Scan for the cell matching the given text and deliver its (x, y) coordinate at center. 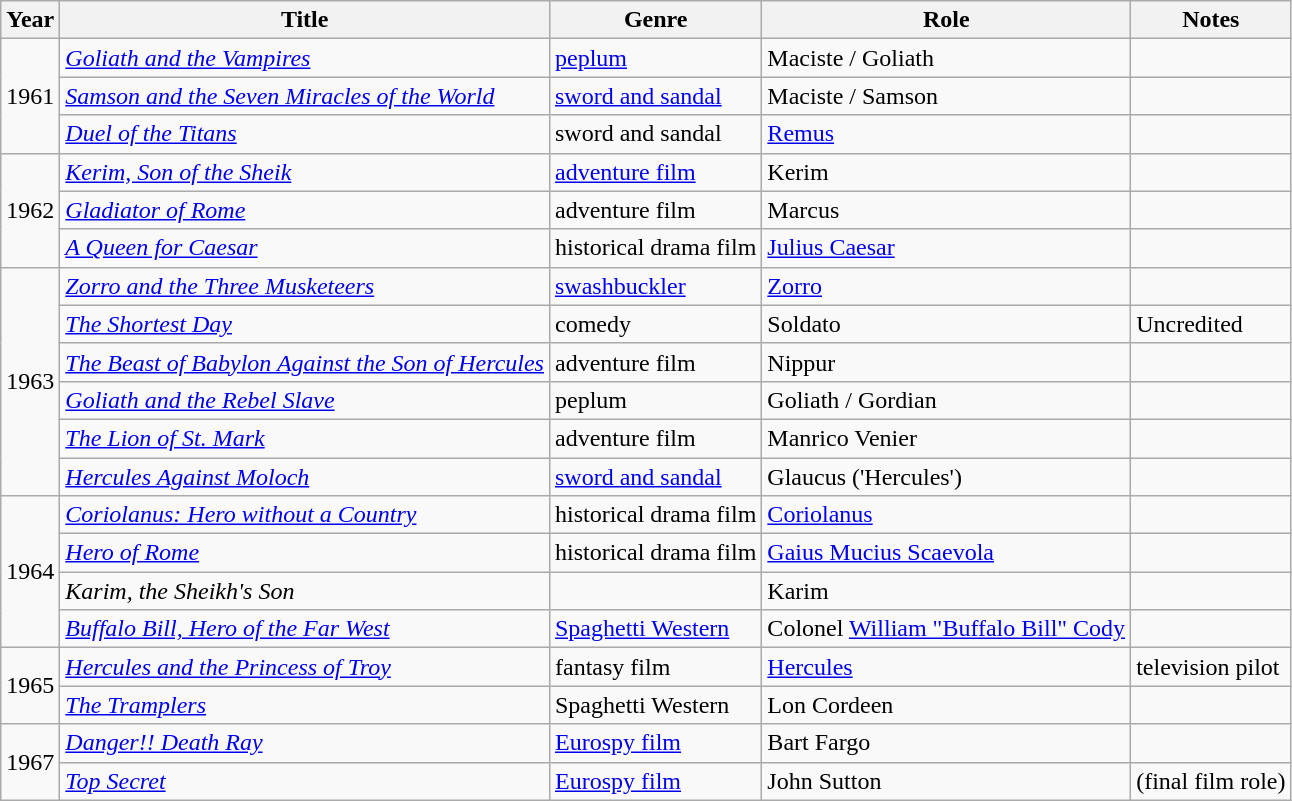
comedy (655, 324)
The Lion of St. Mark (305, 438)
(final film role) (1211, 781)
Hercules and the Princess of Troy (305, 667)
Hercules (946, 667)
Goliath and the Vampires (305, 58)
fantasy film (655, 667)
Zorro and the Three Musketeers (305, 286)
Notes (1211, 20)
Buffalo Bill, Hero of the Far West (305, 629)
Gaius Mucius Scaevola (946, 553)
Danger!! Death Ray (305, 743)
Soldato (946, 324)
Bart Fargo (946, 743)
Kerim, Son of the Sheik (305, 172)
Genre (655, 20)
1961 (30, 96)
Maciste / Samson (946, 96)
1967 (30, 762)
Kerim (946, 172)
1965 (30, 686)
Lon Cordeen (946, 705)
Gladiator of Rome (305, 210)
Samson and the Seven Miracles of the World (305, 96)
Year (30, 20)
John Sutton (946, 781)
1962 (30, 210)
Coriolanus: Hero without a Country (305, 515)
The Beast of Babylon Against the Son of Hercules (305, 362)
Maciste / Goliath (946, 58)
Remus (946, 134)
Glaucus ('Hercules') (946, 477)
The Tramplers (305, 705)
Goliath / Gordian (946, 400)
Title (305, 20)
television pilot (1211, 667)
Coriolanus (946, 515)
1963 (30, 381)
Hero of Rome (305, 553)
Uncredited (1211, 324)
Goliath and the Rebel Slave (305, 400)
Top Secret (305, 781)
The Shortest Day (305, 324)
swashbuckler (655, 286)
Karim, the Sheikh's Son (305, 591)
1964 (30, 572)
Manrico Venier (946, 438)
Duel of the Titans (305, 134)
A Queen for Caesar (305, 248)
Julius Caesar (946, 248)
Nippur (946, 362)
Karim (946, 591)
Colonel William "Buffalo Bill" Cody (946, 629)
Role (946, 20)
Zorro (946, 286)
Marcus (946, 210)
Hercules Against Moloch (305, 477)
